Locate the cell with the specified text and output its (x, y) center coordinate. 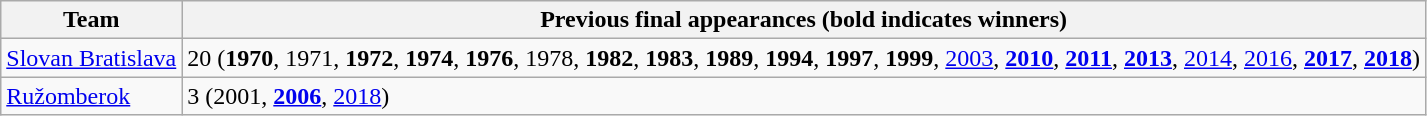
Previous final appearances (bold indicates winners) (804, 20)
Slovan Bratislava (92, 58)
Team (92, 20)
3 (2001, 2006, 2018) (804, 96)
Ružomberok (92, 96)
20 (1970, 1971, 1972, 1974, 1976, 1978, 1982, 1983, 1989, 1994, 1997, 1999, 2003, 2010, 2011, 2013, 2014, 2016, 2017, 2018) (804, 58)
